Extract the (X, Y) coordinate from the center of the cell holding the provided text.  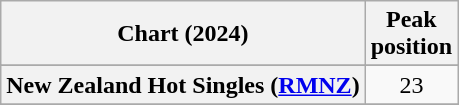
New Zealand Hot Singles (RMNZ) (183, 85)
Chart (2024) (183, 34)
23 (411, 85)
Peakposition (411, 34)
